Pinpoint the cell where the given text exists, returning its (x, y) midpoint coordinate. 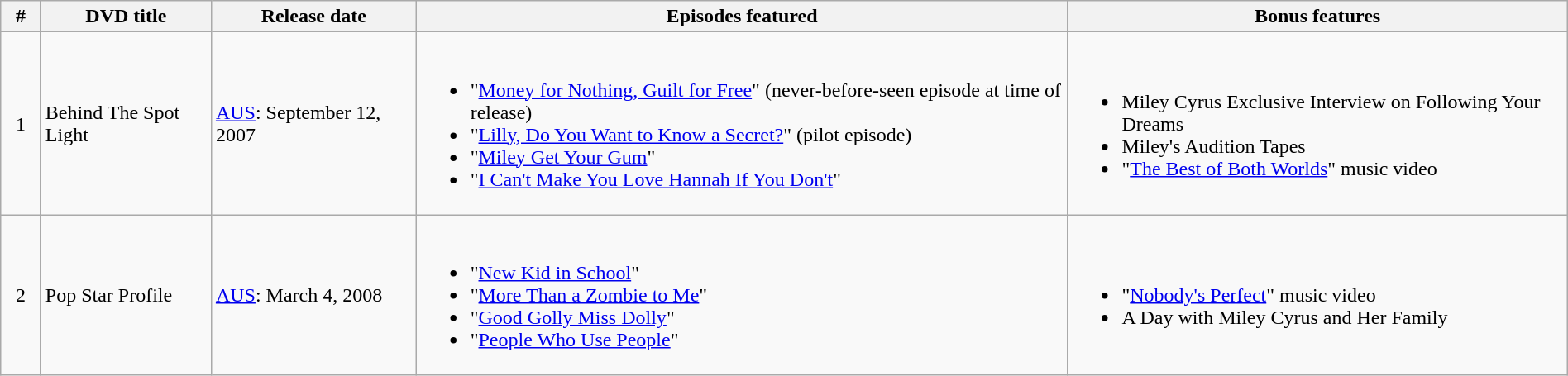
# (22, 17)
Release date (313, 17)
Pop Star Profile (126, 295)
Behind The Spot Light (126, 124)
"Nobody's Perfect" music videoA Day with Miley Cyrus and Her Family (1317, 295)
Bonus features (1317, 17)
1 (22, 124)
2 (22, 295)
"New Kid in School""More Than a Zombie to Me""Good Golly Miss Dolly""People Who Use People" (742, 295)
DVD title (126, 17)
Miley Cyrus Exclusive Interview on Following Your DreamsMiley's Audition Tapes"The Best of Both Worlds" music video (1317, 124)
Episodes featured (742, 17)
AUS: September 12, 2007 (313, 124)
AUS: March 4, 2008 (313, 295)
